Output the [X, Y] coordinate of the center of the cell containing the given text.  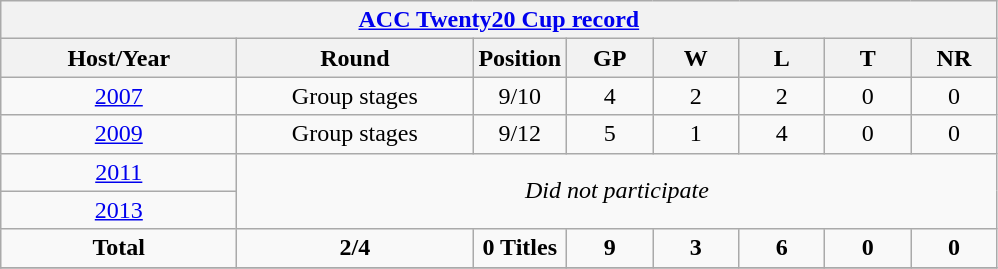
T [868, 58]
2013 [119, 210]
5 [610, 134]
NR [954, 58]
9 [610, 248]
W [696, 58]
2/4 [355, 248]
Total [119, 248]
GP [610, 58]
6 [782, 248]
9/10 [520, 96]
0 Titles [520, 248]
3 [696, 248]
Host/Year [119, 58]
Round [355, 58]
1 [696, 134]
2011 [119, 172]
9/12 [520, 134]
ACC Twenty20 Cup record [499, 20]
Position [520, 58]
2007 [119, 96]
Did not participate [617, 191]
2009 [119, 134]
L [782, 58]
